Locate the cell with the specified text and output its (x, y) center coordinate. 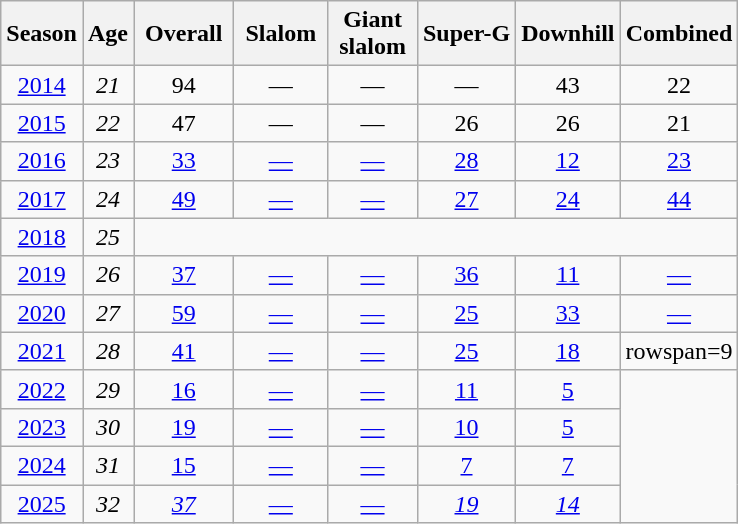
Slalom (281, 34)
Downhill (568, 34)
Super-G (466, 34)
2022 (42, 389)
44 (679, 199)
36 (466, 275)
30 (108, 427)
32 (108, 503)
Giant slalom (373, 34)
Combined (679, 34)
Age (108, 34)
41 (184, 351)
14 (568, 503)
49 (184, 199)
16 (184, 389)
10 (466, 427)
2021 (42, 351)
29 (108, 389)
Overall (184, 34)
Season (42, 34)
2025 (42, 503)
2020 (42, 313)
15 (184, 465)
2018 (42, 237)
47 (184, 123)
31 (108, 465)
2016 (42, 161)
43 (568, 85)
2019 (42, 275)
94 (184, 85)
rowspan=9 (679, 351)
18 (568, 351)
2023 (42, 427)
2015 (42, 123)
12 (568, 161)
2024 (42, 465)
2014 (42, 85)
59 (184, 313)
2017 (42, 199)
